Locate the cell with the specified text and output its [X, Y] center coordinate. 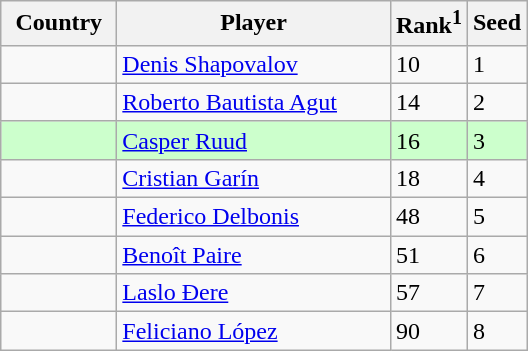
10 [428, 64]
Feliciano López [254, 331]
Federico Delbonis [254, 217]
8 [496, 331]
48 [428, 217]
Rank1 [428, 24]
7 [496, 293]
Seed [496, 24]
14 [428, 102]
57 [428, 293]
4 [496, 178]
16 [428, 140]
Benoît Paire [254, 255]
Player [254, 24]
1 [496, 64]
Denis Shapovalov [254, 64]
18 [428, 178]
Cristian Garín [254, 178]
3 [496, 140]
Country [59, 24]
Roberto Bautista Agut [254, 102]
6 [496, 255]
90 [428, 331]
Laslo Đere [254, 293]
Casper Ruud [254, 140]
51 [428, 255]
2 [496, 102]
5 [496, 217]
